Provide the (X, Y) coordinate of the cell's center where the given text is located.  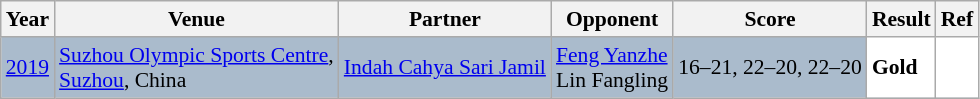
Gold (902, 68)
16–21, 22–20, 22–20 (770, 68)
Partner (445, 19)
Feng Yanzhe Lin Fangling (612, 68)
Result (902, 19)
2019 (28, 68)
Score (770, 19)
Ref (957, 19)
Indah Cahya Sari Jamil (445, 68)
Venue (196, 19)
Year (28, 19)
Suzhou Olympic Sports Centre,Suzhou, China (196, 68)
Opponent (612, 19)
